Capture the cell that displays the provided text and extract its [x, y] central coordinate. 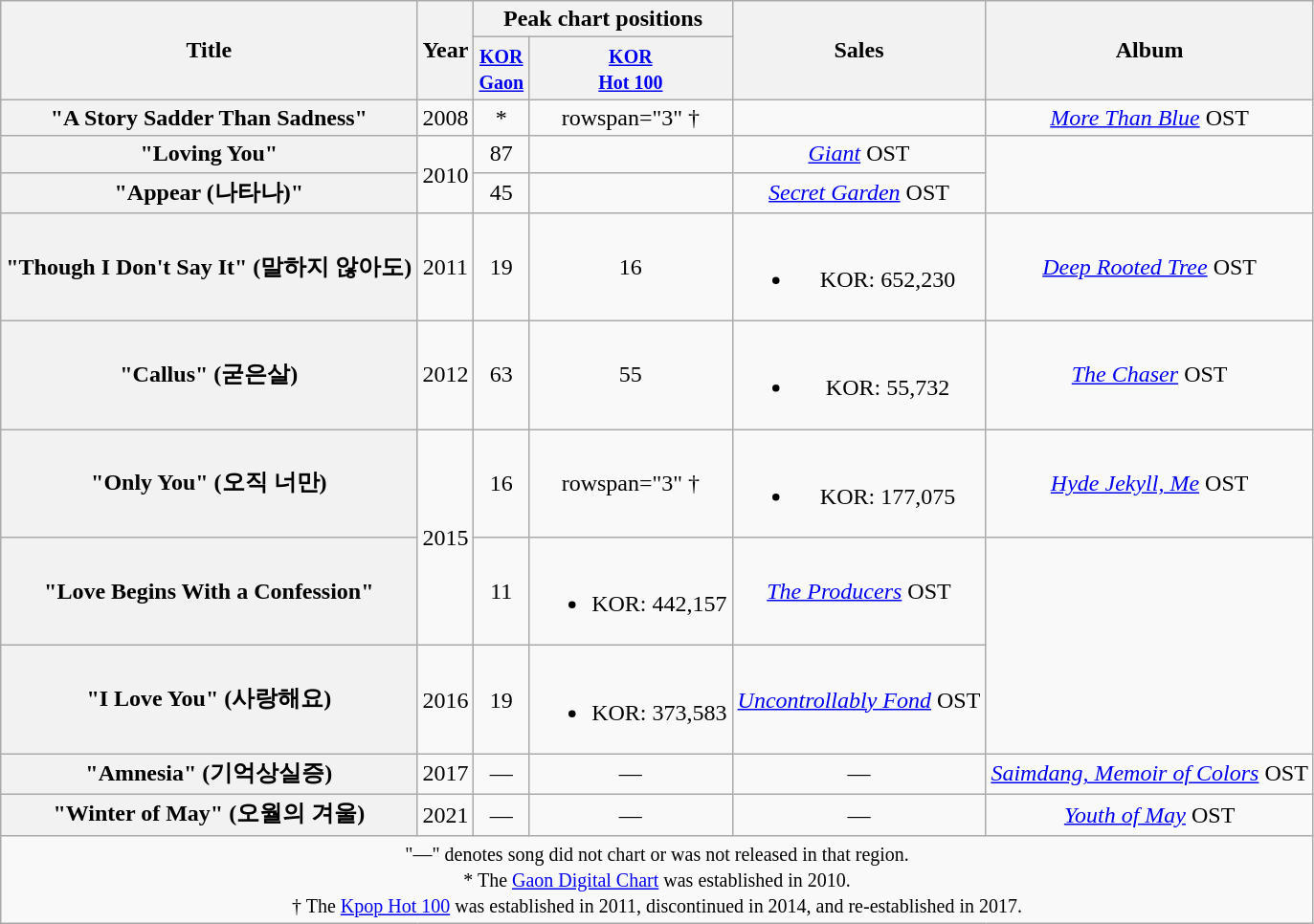
2010 [446, 174]
Year [446, 50]
* [501, 118]
"Amnesia" (기억상실증) [209, 775]
2017 [446, 775]
"A Story Sadder Than Sadness" [209, 118]
Saimdang, Memoir of Colors OST [1149, 775]
Peak chart positions [603, 19]
Uncontrollably Fond OST [859, 700]
The Chaser OST [1149, 375]
Giant OST [859, 154]
63 [501, 375]
KORGaon [501, 69]
"Only You" (오직 너만) [209, 484]
2021 [446, 815]
87 [501, 154]
2012 [446, 375]
Title [209, 50]
KOR: 373,583 [631, 700]
"Appear (나타나)" [209, 193]
55 [631, 375]
"Winter of May" (오월의 겨울) [209, 815]
KORHot 100 [631, 69]
Sales [859, 50]
45 [501, 193]
2016 [446, 700]
"Loving You" [209, 154]
2015 [446, 538]
Deep Rooted Tree OST [1149, 268]
"I Love You" (사랑해요) [209, 700]
Hyde Jekyll, Me OST [1149, 484]
KOR: 442,157 [631, 591]
2008 [446, 118]
KOR: 652,230 [859, 268]
11 [501, 591]
More Than Blue OST [1149, 118]
Youth of May OST [1149, 815]
Album [1149, 50]
"Though I Don't Say It" (말하지 않아도) [209, 268]
2011 [446, 268]
Secret Garden OST [859, 193]
The Producers OST [859, 591]
KOR: 177,075 [859, 484]
"Callus" (굳은살) [209, 375]
KOR: 55,732 [859, 375]
"Love Begins With a Confession" [209, 591]
